Capture the cell that displays the provided text and extract its [x, y] central coordinate. 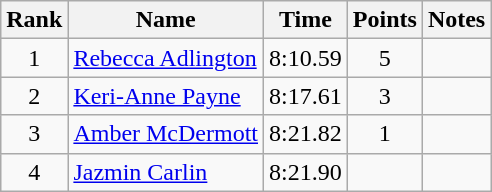
2 [34, 96]
Points [384, 20]
8:21.82 [306, 134]
Keri-Anne Payne [166, 96]
4 [34, 172]
Rank [34, 20]
Name [166, 20]
Rebecca Adlington [166, 58]
Notes [456, 20]
8:10.59 [306, 58]
5 [384, 58]
Amber McDermott [166, 134]
8:21.90 [306, 172]
8:17.61 [306, 96]
Jazmin Carlin [166, 172]
Time [306, 20]
